Return the (x, y) coordinate for the center point of the cell that contains the specified text.  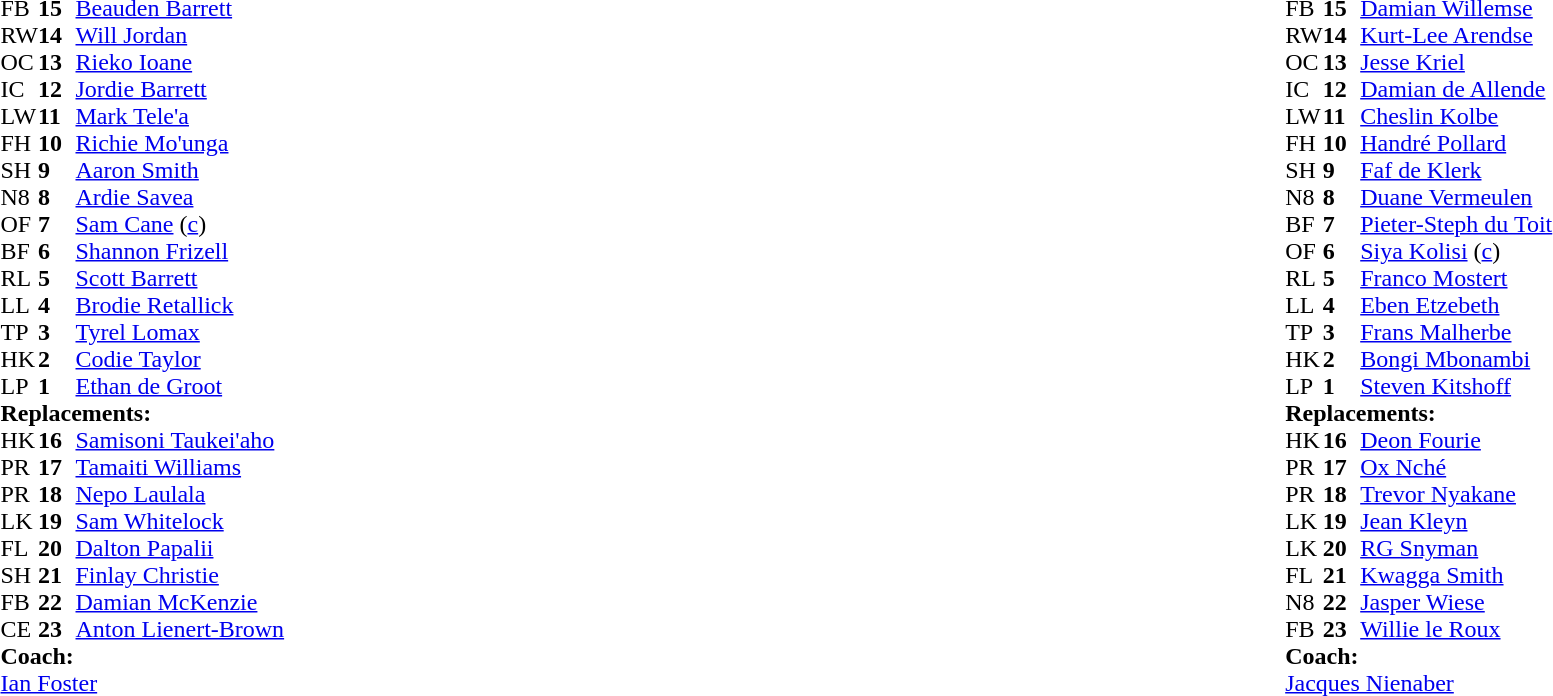
Tamaiti Williams (180, 468)
Duane Vermeulen (1456, 198)
Cheslin Kolbe (1456, 116)
RG Snyman (1456, 548)
Franco Mostert (1456, 278)
Pieter-Steph du Toit (1456, 224)
Jasper Wiese (1456, 602)
Aaron Smith (180, 170)
Codie Taylor (180, 360)
Trevor Nyakane (1456, 494)
CE (19, 630)
Jesse Kriel (1456, 62)
Rieko Ioane (180, 62)
Tyrel Lomax (180, 332)
Dalton Papalii (180, 548)
Finlay Christie (180, 576)
Mark Tele'a (180, 116)
Ox Nché (1456, 468)
Deon Fourie (1456, 440)
Willie le Roux (1456, 630)
Richie Mo'unga (180, 144)
Damian McKenzie (180, 602)
Anton Lienert-Brown (180, 630)
Ethan de Groot (180, 386)
Jordie Barrett (180, 90)
Scott Barrett (180, 278)
Frans Malherbe (1456, 332)
Steven Kitshoff (1456, 386)
Will Jordan (180, 36)
Samisoni Taukei'aho (180, 440)
Damian de Allende (1456, 90)
Sam Whitelock (180, 522)
Brodie Retallick (180, 306)
Faf de Klerk (1456, 170)
Ardie Savea (180, 198)
Eben Etzebeth (1456, 306)
Shannon Frizell (180, 252)
Sam Cane (c) (180, 224)
Bongi Mbonambi (1456, 360)
Jean Kleyn (1456, 522)
Nepo Laulala (180, 494)
Handré Pollard (1456, 144)
Kwagga Smith (1456, 576)
Siya Kolisi (c) (1456, 252)
Kurt-Lee Arendse (1456, 36)
